Provide the (x, y) coordinate of the cell's center where the given text is located.  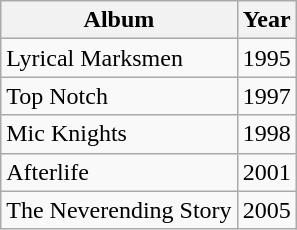
Mic Knights (119, 134)
Top Notch (119, 96)
1995 (266, 58)
Album (119, 20)
Lyrical Marksmen (119, 58)
2005 (266, 210)
Year (266, 20)
Afterlife (119, 172)
1997 (266, 96)
1998 (266, 134)
2001 (266, 172)
The Neverending Story (119, 210)
